From the cell containing the given text, extract its center point as (x, y) coordinate. 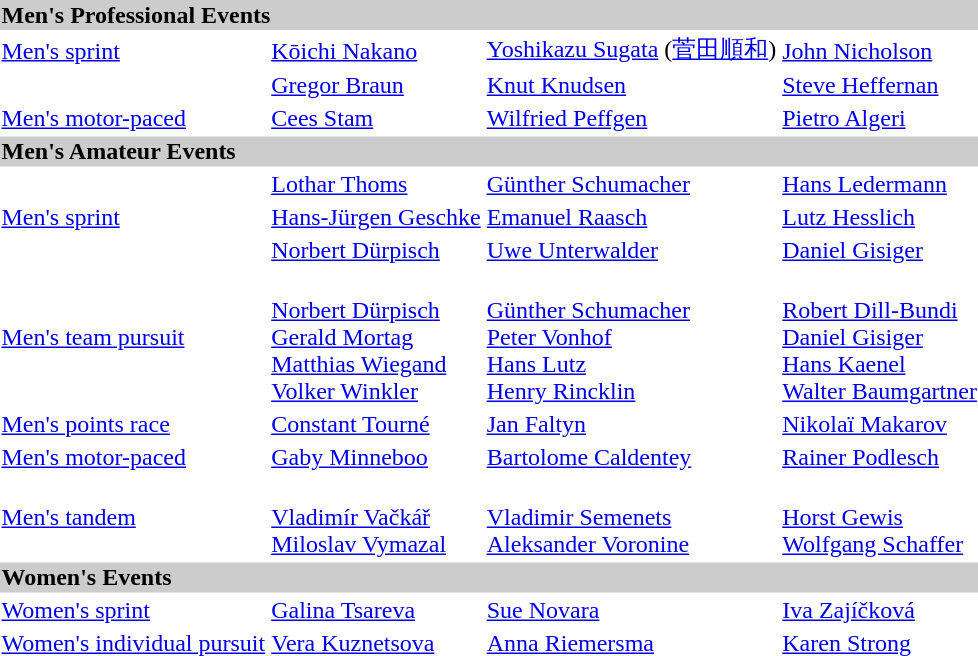
Jan Faltyn (632, 425)
Lothar Thoms (376, 185)
Men's points race (134, 425)
Sue Novara (632, 611)
Men's Professional Events (489, 15)
Knut Knudsen (632, 85)
Men's tandem (134, 518)
Norbert Dürpisch Gerald Mortag Matthias Wiegand Volker Winkler (376, 337)
Norbert Dürpisch (376, 251)
Günther Schumacher Peter Vonhof Hans Lutz Henry Rincklin (632, 337)
Emanuel Raasch (632, 217)
Uwe Unterwalder (632, 251)
Constant Tourné (376, 425)
Men's team pursuit (134, 337)
Vladimir Semenets Aleksander Voronine (632, 518)
Women's sprint (134, 611)
Yoshikazu Sugata (菅田順和) (632, 50)
Kōichi Nakano (376, 50)
Galina Tsareva (376, 611)
Bartolome Caldentey (632, 457)
Hans-Jürgen Geschke (376, 217)
Gaby Minneboo (376, 457)
Günther Schumacher (632, 185)
Vladimír Vačkář Miloslav Vymazal (376, 518)
Men's Amateur Events (489, 151)
Women's Events (489, 577)
Wilfried Peffgen (632, 119)
Gregor Braun (376, 85)
Cees Stam (376, 119)
